Detect which cell encompasses the target text, then output its [X, Y] center coordinate. 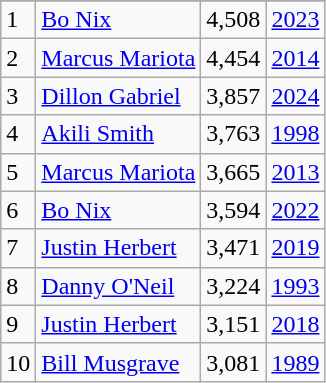
10 [18, 362]
Bill Musgrave [118, 362]
8 [18, 286]
5 [18, 172]
3,471 [234, 248]
1989 [296, 362]
3,081 [234, 362]
4,454 [234, 58]
1993 [296, 286]
Danny O'Neil [118, 286]
2023 [296, 20]
2014 [296, 58]
1 [18, 20]
7 [18, 248]
2 [18, 58]
3,594 [234, 210]
4,508 [234, 20]
3,665 [234, 172]
9 [18, 324]
2024 [296, 96]
4 [18, 134]
3,763 [234, 134]
3,857 [234, 96]
Akili Smith [118, 134]
Dillon Gabriel [118, 96]
2018 [296, 324]
2019 [296, 248]
3,224 [234, 286]
3 [18, 96]
2013 [296, 172]
2022 [296, 210]
3,151 [234, 324]
6 [18, 210]
1998 [296, 134]
